Detect which cell encompasses the target text, then output its [x, y] center coordinate. 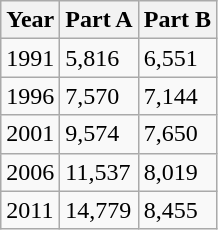
1991 [30, 58]
Part B [177, 20]
2006 [30, 172]
1996 [30, 96]
7,570 [99, 96]
6,551 [177, 58]
Year [30, 20]
8,019 [177, 172]
8,455 [177, 210]
2011 [30, 210]
9,574 [99, 134]
5,816 [99, 58]
2001 [30, 134]
7,144 [177, 96]
14,779 [99, 210]
7,650 [177, 134]
11,537 [99, 172]
Part A [99, 20]
